Scan for the cell matching the given text and deliver its (X, Y) coordinate at center. 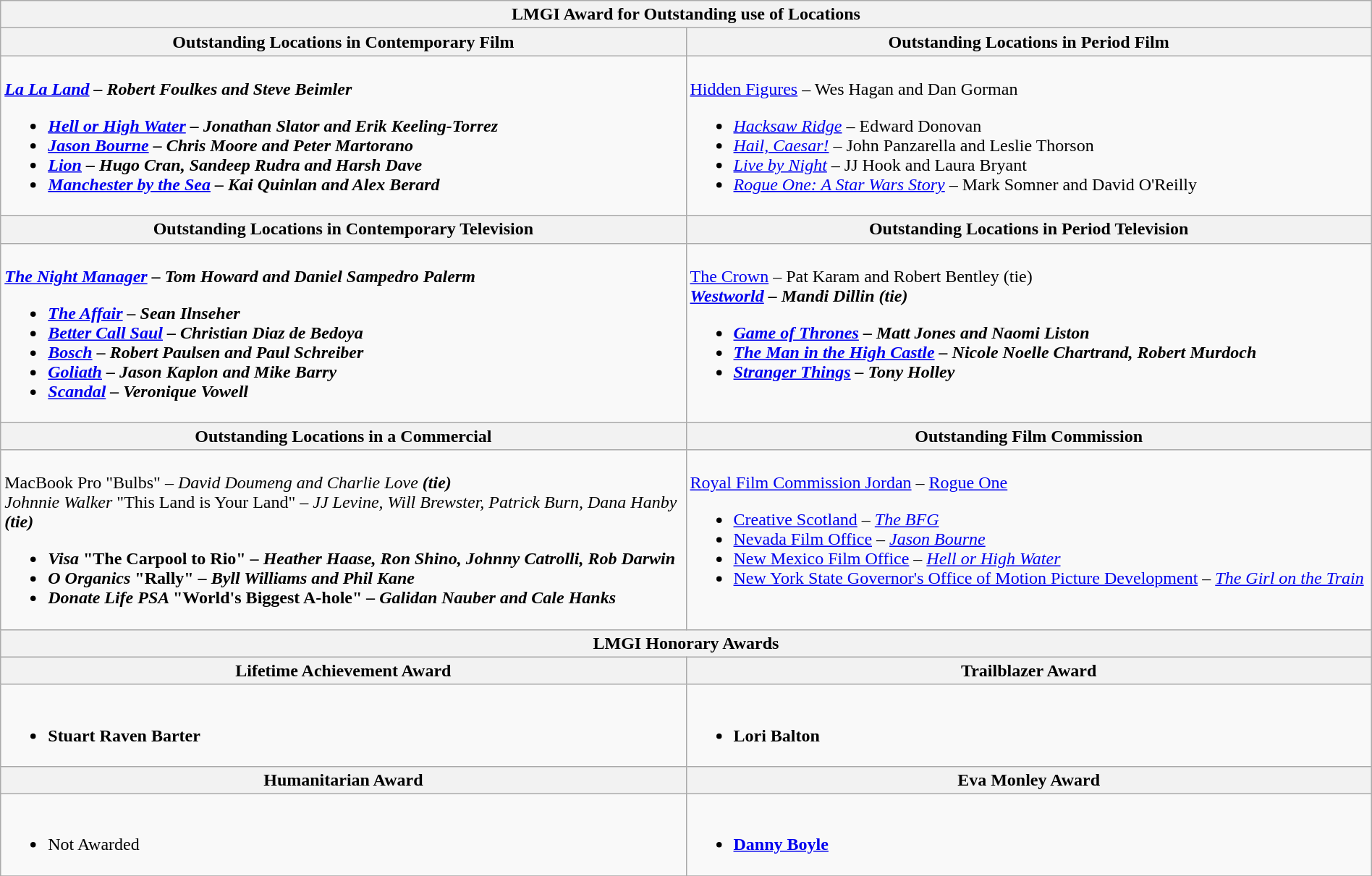
Outstanding Locations in Contemporary Television (343, 229)
Stuart Raven Barter (343, 725)
LMGI Award for Outstanding use of Locations (686, 14)
Outstanding Film Commission (1029, 436)
LMGI Honorary Awards (686, 643)
Outstanding Locations in a Commercial (343, 436)
Not Awarded (343, 835)
Eva Monley Award (1029, 780)
Lifetime Achievement Award (343, 671)
Humanitarian Award (343, 780)
Trailblazer Award (1029, 671)
Outstanding Locations in Contemporary Film (343, 42)
Outstanding Locations in Period Television (1029, 229)
Danny Boyle (1029, 835)
Outstanding Locations in Period Film (1029, 42)
Lori Balton (1029, 725)
